Return the (x, y) coordinate for the center point of the cell that contains the specified text.  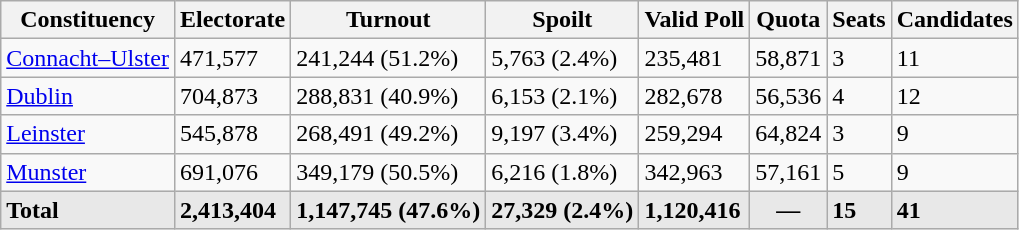
64,824 (788, 134)
11 (954, 58)
282,678 (694, 96)
Seats (859, 20)
6,153 (2.1%) (562, 96)
1,120,416 (694, 210)
Dublin (88, 96)
Connacht–Ulster (88, 58)
— (788, 210)
241,244 (51.2%) (388, 58)
Spoilt (562, 20)
342,963 (694, 172)
15 (859, 210)
349,179 (50.5%) (388, 172)
268,491 (49.2%) (388, 134)
288,831 (40.9%) (388, 96)
4 (859, 96)
5 (859, 172)
41 (954, 210)
5,763 (2.4%) (562, 58)
Constituency (88, 20)
27,329 (2.4%) (562, 210)
704,873 (232, 96)
Candidates (954, 20)
12 (954, 96)
235,481 (694, 58)
56,536 (788, 96)
58,871 (788, 58)
9,197 (3.4%) (562, 134)
Valid Poll (694, 20)
545,878 (232, 134)
691,076 (232, 172)
Turnout (388, 20)
471,577 (232, 58)
57,161 (788, 172)
Munster (88, 172)
1,147,745 (47.6%) (388, 210)
Total (88, 210)
Electorate (232, 20)
2,413,404 (232, 210)
6,216 (1.8%) (562, 172)
Quota (788, 20)
Leinster (88, 134)
259,294 (694, 134)
